Return the [x, y] coordinate for the center point of the cell that contains the specified text.  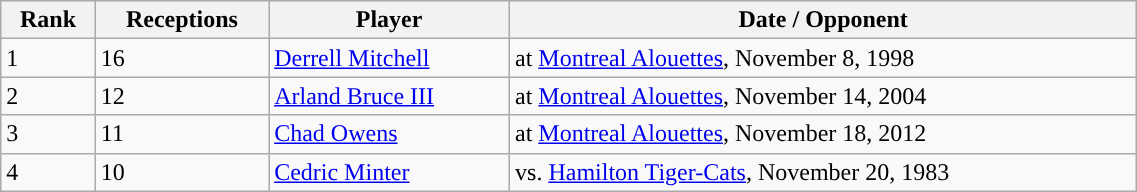
vs. Hamilton Tiger-Cats, November 20, 1983 [824, 172]
11 [182, 134]
4 [48, 172]
Arland Bruce III [390, 96]
Derrell Mitchell [390, 58]
Player [390, 20]
12 [182, 96]
2 [48, 96]
10 [182, 172]
Chad Owens [390, 134]
at Montreal Alouettes, November 8, 1998 [824, 58]
Date / Opponent [824, 20]
3 [48, 134]
at Montreal Alouettes, November 18, 2012 [824, 134]
at Montreal Alouettes, November 14, 2004 [824, 96]
Cedric Minter [390, 172]
Rank [48, 20]
1 [48, 58]
16 [182, 58]
Receptions [182, 20]
